For the text-containing cell, return its midpoint in [x, y] coordinate format. 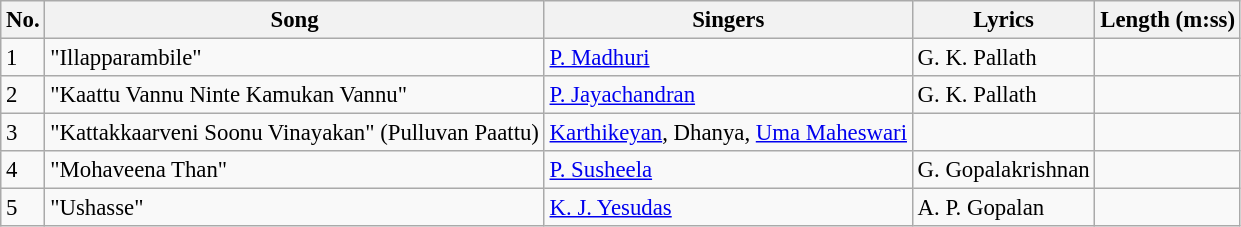
Karthikeyan, Dhanya, Uma Maheswari [728, 133]
4 [23, 170]
Singers [728, 20]
"Mohaveena Than" [294, 170]
"Ushasse" [294, 208]
Song [294, 20]
1 [23, 58]
"Kaattu Vannu Ninte Kamukan Vannu" [294, 95]
5 [23, 208]
"Illapparambile" [294, 58]
K. J. Yesudas [728, 208]
No. [23, 20]
Length (m:ss) [1168, 20]
A. P. Gopalan [1004, 208]
G. Gopalakrishnan [1004, 170]
P. Madhuri [728, 58]
2 [23, 95]
3 [23, 133]
Lyrics [1004, 20]
"Kattakkaarveni Soonu Vinayakan" (Pulluvan Paattu) [294, 133]
P. Jayachandran [728, 95]
P. Susheela [728, 170]
